Search for the cell housing the specified text and yield its (x, y) center coordinate. 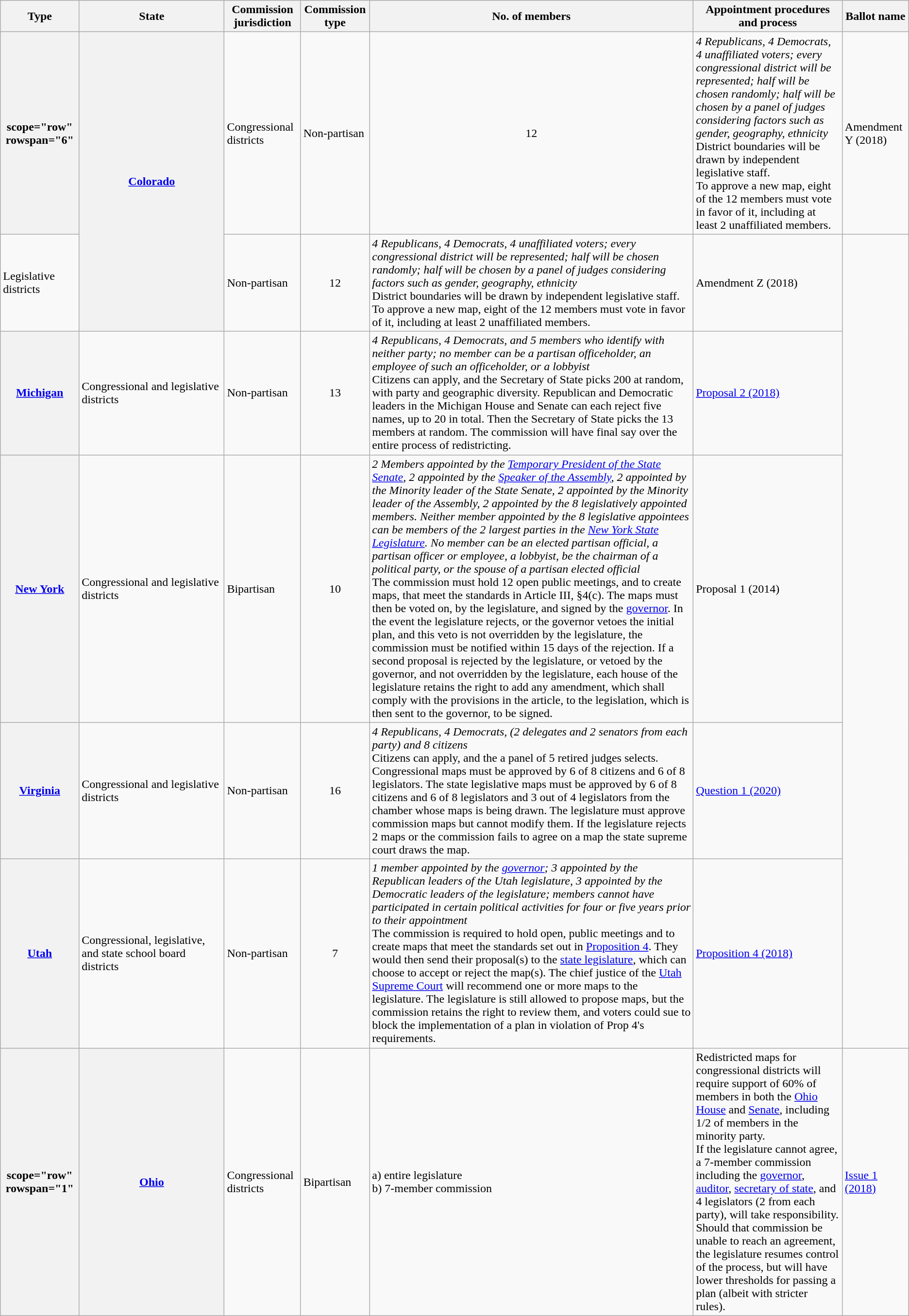
Ballot name (875, 17)
Legislative districts (40, 283)
Colorado (151, 182)
Proposition 4 (2018) (768, 953)
scope="row" rowspan="1" (40, 1181)
Appointment procedures and process (768, 17)
Amendment Y (2018) (875, 133)
Virginia (40, 791)
State (151, 17)
Commission jurisdiction (262, 17)
Michigan (40, 393)
Issue 1 (2018) (875, 1181)
Ohio (151, 1181)
Utah (40, 953)
Congressional, legislative, and state school board districts (151, 953)
Proposal 1 (2014) (768, 589)
Amendment Z (2018) (768, 283)
7 (335, 953)
Commission type (335, 17)
13 (335, 393)
a) entire legislatureb) 7-member commission (531, 1181)
Proposal 2 (2018) (768, 393)
Type (40, 17)
10 (335, 589)
New York (40, 589)
No. of members (531, 17)
scope="row" rowspan="6" (40, 133)
16 (335, 791)
Question 1 (2020) (768, 791)
